Scan for the cell matching the given text and deliver its [x, y] coordinate at center. 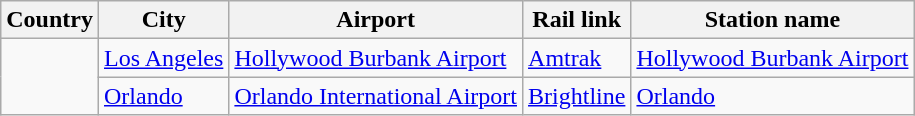
Orlando International Airport [376, 96]
Amtrak [577, 58]
Rail link [577, 20]
Country [50, 20]
Brightline [577, 96]
Station name [772, 20]
Los Angeles [163, 58]
City [163, 20]
Airport [376, 20]
